Determine the (X, Y) coordinate at the center of the cell enclosing the given text.  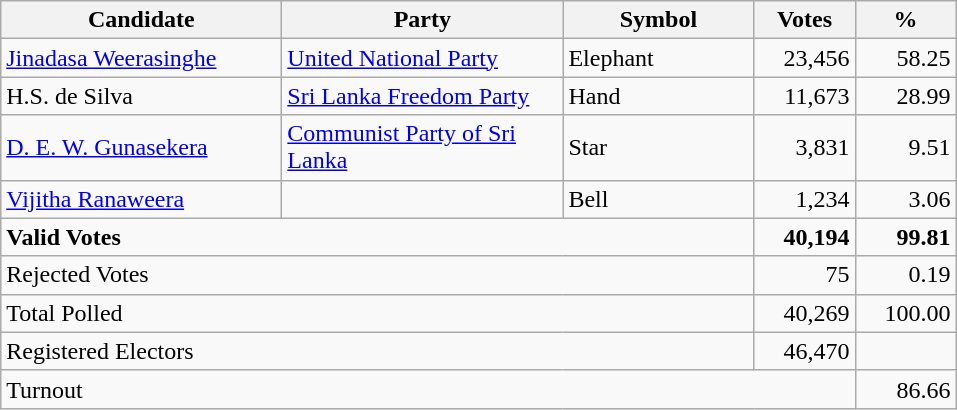
23,456 (804, 58)
Hand (658, 96)
0.19 (906, 275)
40,269 (804, 313)
Candidate (142, 20)
1,234 (804, 199)
3,831 (804, 148)
46,470 (804, 351)
Bell (658, 199)
H.S. de Silva (142, 96)
75 (804, 275)
Jinadasa Weerasinghe (142, 58)
28.99 (906, 96)
Vijitha Ranaweera (142, 199)
Valid Votes (378, 237)
Sri Lanka Freedom Party (422, 96)
Star (658, 148)
40,194 (804, 237)
Symbol (658, 20)
Votes (804, 20)
Elephant (658, 58)
100.00 (906, 313)
Communist Party of Sri Lanka (422, 148)
3.06 (906, 199)
Registered Electors (378, 351)
11,673 (804, 96)
Turnout (428, 389)
United National Party (422, 58)
D. E. W. Gunasekera (142, 148)
Rejected Votes (378, 275)
Total Polled (378, 313)
99.81 (906, 237)
86.66 (906, 389)
% (906, 20)
9.51 (906, 148)
58.25 (906, 58)
Party (422, 20)
